Pinpoint the cell where the given text exists, returning its (x, y) midpoint coordinate. 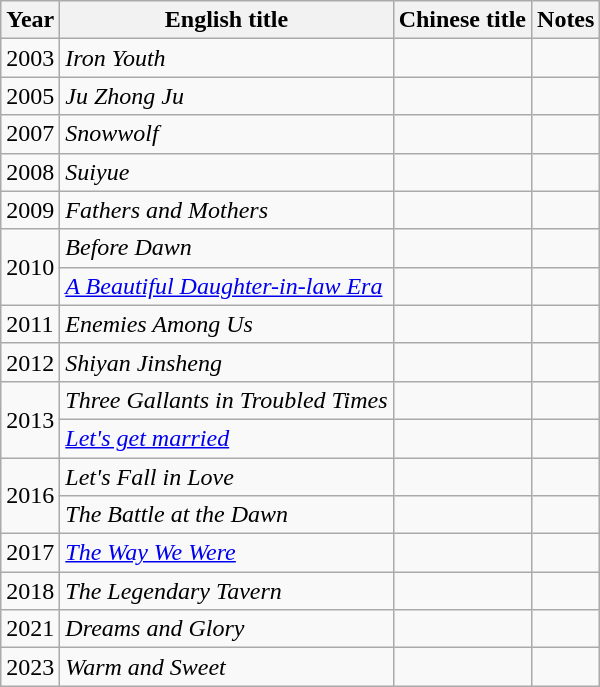
2021 (30, 629)
Notes (566, 20)
A Beautiful Daughter-in-law Era (226, 286)
2009 (30, 210)
Snowwolf (226, 134)
Let's get married (226, 438)
Ju Zhong Ju (226, 96)
2016 (30, 496)
2013 (30, 419)
2003 (30, 58)
Before Dawn (226, 248)
2012 (30, 362)
2005 (30, 96)
Let's Fall in Love (226, 477)
Iron Youth (226, 58)
2011 (30, 324)
2023 (30, 667)
2010 (30, 267)
Chinese title (462, 20)
Enemies Among Us (226, 324)
Year (30, 20)
The Legendary Tavern (226, 591)
The Way We Were (226, 553)
2008 (30, 172)
2017 (30, 553)
The Battle at the Dawn (226, 515)
2018 (30, 591)
Three Gallants in Troubled Times (226, 400)
Warm and Sweet (226, 667)
Fathers and Mothers (226, 210)
English title (226, 20)
Shiyan Jinsheng (226, 362)
Suiyue (226, 172)
2007 (30, 134)
Dreams and Glory (226, 629)
